Scan for the cell matching the given text and deliver its [x, y] coordinate at center. 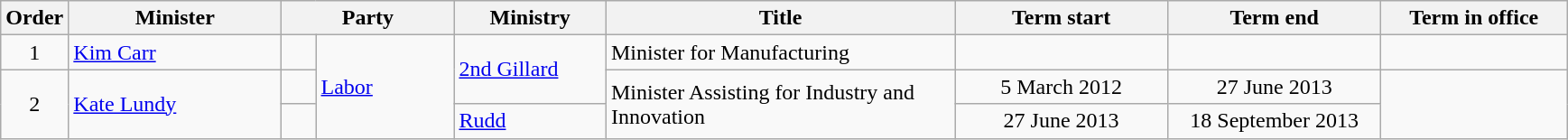
18 September 2013 [1275, 121]
Kate Lundy [175, 104]
1 [34, 52]
2nd Gillard [531, 70]
Order [34, 18]
Term in office [1474, 18]
Rudd [531, 121]
Minister for Manufacturing [780, 52]
Minister Assisting for Industry and Innovation [780, 104]
2 [34, 104]
Labor [385, 87]
Kim Carr [175, 52]
5 March 2012 [1062, 87]
Term start [1062, 18]
Party [368, 18]
Term end [1275, 18]
Title [780, 18]
Minister [175, 18]
Ministry [531, 18]
